Return the (X, Y) coordinate for the center point of the cell that contains the specified text.  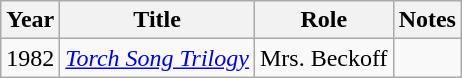
Year (30, 20)
Mrs. Beckoff (324, 58)
1982 (30, 58)
Role (324, 20)
Torch Song Trilogy (158, 58)
Notes (427, 20)
Title (158, 20)
